Search for the cell housing the specified text and yield its [X, Y] center coordinate. 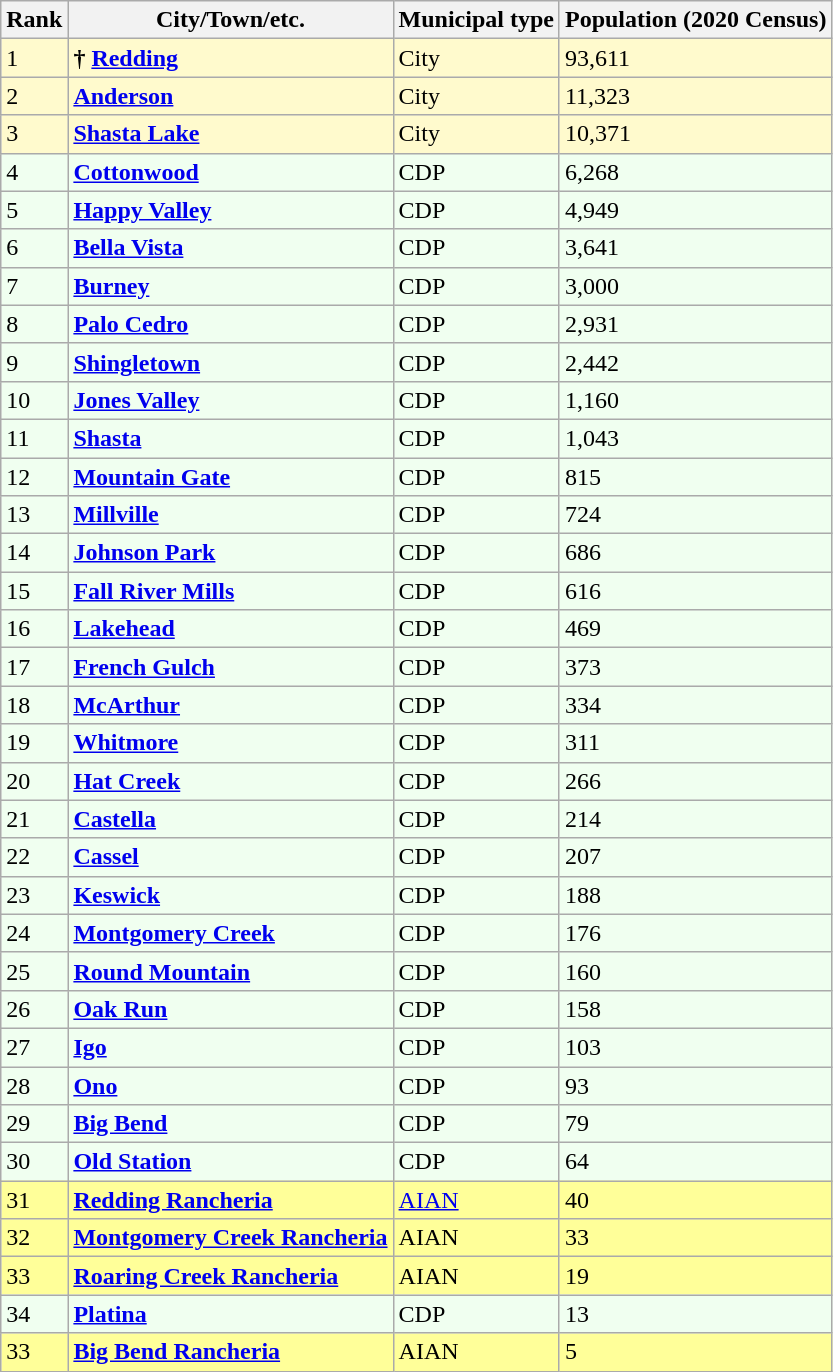
40 [695, 1200]
79 [695, 1124]
Bella Vista [230, 248]
64 [695, 1162]
Population (2020 Census) [695, 20]
31 [34, 1200]
724 [695, 515]
Cassel [230, 857]
9 [34, 362]
12 [34, 477]
469 [695, 629]
334 [695, 705]
3,000 [695, 286]
Keswick [230, 895]
Montgomery Creek Rancheria [230, 1238]
Lakehead [230, 629]
7 [34, 286]
Happy Valley [230, 210]
32 [34, 1238]
4,949 [695, 210]
27 [34, 1047]
21 [34, 819]
1,160 [695, 400]
34 [34, 1314]
8 [34, 324]
Johnson Park [230, 553]
Ono [230, 1085]
Anderson [230, 96]
Shasta Lake [230, 134]
Montgomery Creek [230, 933]
Platina [230, 1314]
Whitmore [230, 743]
20 [34, 781]
Hat Creek [230, 781]
Old Station [230, 1162]
Jones Valley [230, 400]
30 [34, 1162]
160 [695, 971]
Palo Cedro [230, 324]
2,442 [695, 362]
266 [695, 781]
† Redding [230, 58]
103 [695, 1047]
2 [34, 96]
2,931 [695, 324]
24 [34, 933]
Big Bend Rancheria [230, 1352]
28 [34, 1085]
207 [695, 857]
17 [34, 667]
15 [34, 591]
Burney [230, 286]
93 [695, 1085]
158 [695, 1009]
Shingletown [230, 362]
176 [695, 933]
686 [695, 553]
3,641 [695, 248]
214 [695, 819]
18 [34, 705]
11,323 [695, 96]
14 [34, 553]
Castella [230, 819]
188 [695, 895]
22 [34, 857]
Cottonwood [230, 172]
29 [34, 1124]
3 [34, 134]
11 [34, 438]
311 [695, 743]
4 [34, 172]
23 [34, 895]
Fall River Mills [230, 591]
10,371 [695, 134]
Roaring Creek Rancheria [230, 1276]
93,611 [695, 58]
10 [34, 400]
Municipal type [476, 20]
26 [34, 1009]
Shasta [230, 438]
Igo [230, 1047]
6,268 [695, 172]
City/Town/etc. [230, 20]
6 [34, 248]
1,043 [695, 438]
25 [34, 971]
Big Bend [230, 1124]
815 [695, 477]
Rank [34, 20]
McArthur [230, 705]
16 [34, 629]
373 [695, 667]
616 [695, 591]
Round Mountain [230, 971]
French Gulch [230, 667]
Oak Run [230, 1009]
1 [34, 58]
Millville [230, 515]
Mountain Gate [230, 477]
Redding Rancheria [230, 1200]
